Identify which cell holds the provided text, then report its (x, y) central coordinate. 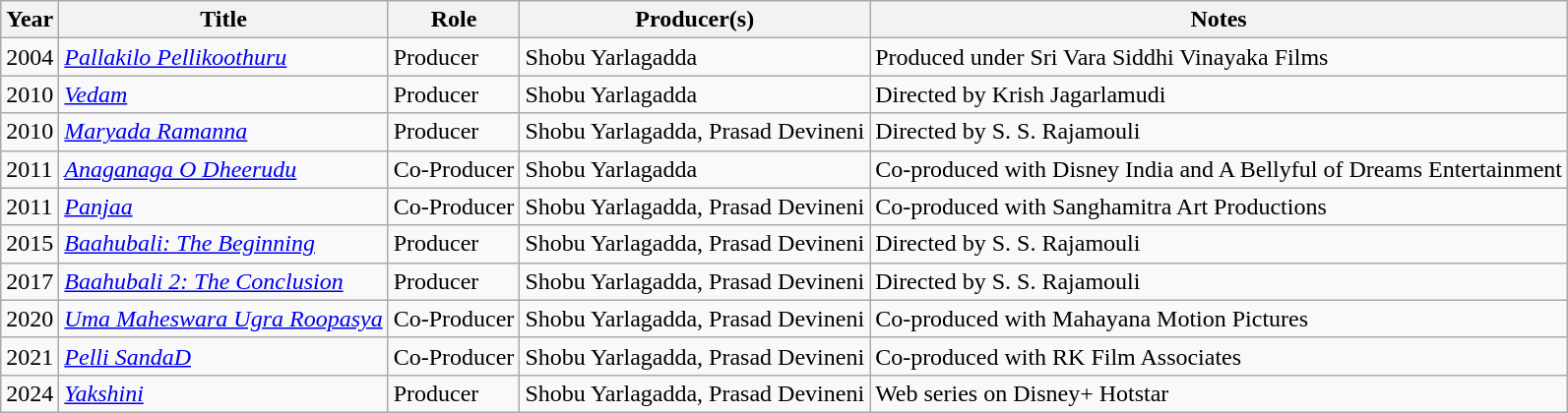
2024 (30, 393)
Produced under Sri Vara Siddhi Vinayaka Films (1219, 57)
Baahubali 2: The Conclusion (223, 281)
Co-produced with Sanghamitra Art Productions (1219, 206)
Web series on Disney+ Hotstar (1219, 393)
Anaganaga O Dheerudu (223, 169)
Directed by Krish Jagarlamudi (1219, 94)
Co-produced with RK Film Associates (1219, 356)
Co-produced with Mahayana Motion Pictures (1219, 319)
2020 (30, 319)
2004 (30, 57)
Producer(s) (695, 20)
Pelli SandaD (223, 356)
Title (223, 20)
Vedam (223, 94)
Yakshini (223, 393)
2015 (30, 244)
Co-produced with Disney India and A Bellyful of Dreams Entertainment (1219, 169)
Baahubali: The Beginning (223, 244)
Uma Maheswara Ugra Roopasya (223, 319)
Pallakilo Pellikoothuru (223, 57)
Panjaa (223, 206)
Year (30, 20)
2017 (30, 281)
Maryada Ramanna (223, 132)
2021 (30, 356)
Notes (1219, 20)
Role (454, 20)
